Return (X, Y) of the center of cell containing provided text 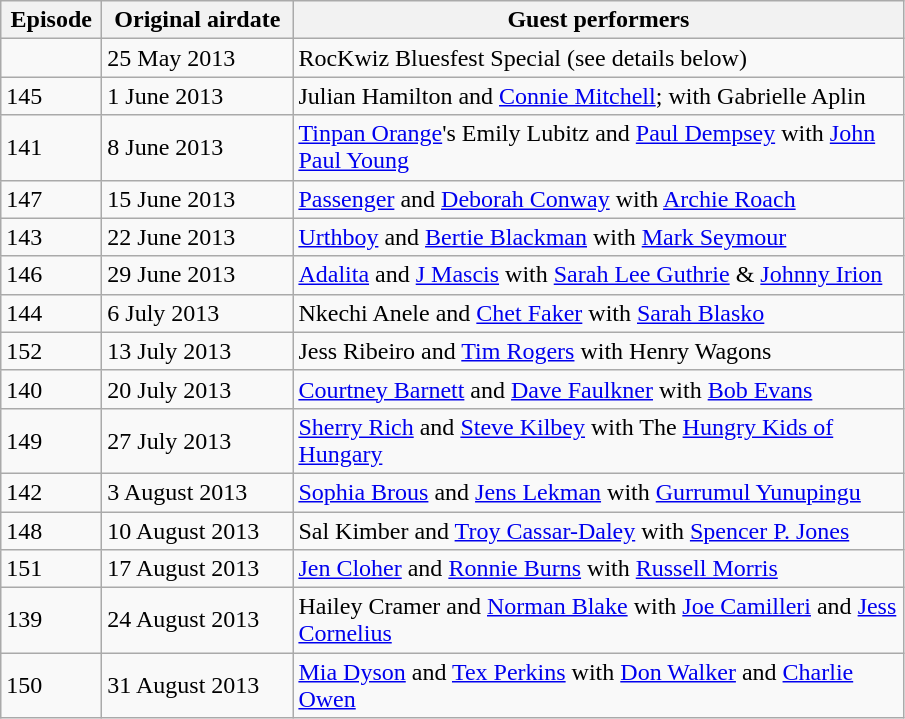
6 July 2013 (198, 313)
8 June 2013 (198, 148)
RocKwiz Bluesfest Special (see details below) (598, 58)
Sal Kimber and Troy Cassar-Daley with Spencer P. Jones (598, 531)
10 August 2013 (198, 531)
25 May 2013 (198, 58)
152 (52, 351)
15 June 2013 (198, 199)
Original airdate (198, 20)
Mia Dyson and Tex Perkins with Don Walker and Charlie Owen (598, 686)
Tinpan Orange's Emily Lubitz and Paul Dempsey with John Paul Young (598, 148)
20 July 2013 (198, 389)
13 July 2013 (198, 351)
Nkechi Anele and Chet Faker with Sarah Blasko (598, 313)
Hailey Cramer and Norman Blake with Joe Camilleri and Jess Cornelius (598, 620)
141 (52, 148)
17 August 2013 (198, 569)
Julian Hamilton and Connie Mitchell; with Gabrielle Aplin (598, 96)
Adalita and J Mascis with Sarah Lee Guthrie & Johnny Irion (598, 275)
Guest performers (598, 20)
147 (52, 199)
Passenger and Deborah Conway with Archie Roach (598, 199)
148 (52, 531)
140 (52, 389)
24 August 2013 (198, 620)
1 June 2013 (198, 96)
151 (52, 569)
145 (52, 96)
139 (52, 620)
144 (52, 313)
149 (52, 440)
27 July 2013 (198, 440)
3 August 2013 (198, 492)
22 June 2013 (198, 237)
143 (52, 237)
142 (52, 492)
Urthboy and Bertie Blackman with Mark Seymour (598, 237)
Sophia Brous and Jens Lekman with Gurrumul Yunupingu (598, 492)
Sherry Rich and Steve Kilbey with The Hungry Kids of Hungary (598, 440)
150 (52, 686)
Jen Cloher and Ronnie Burns with Russell Morris (598, 569)
Episode (52, 20)
29 June 2013 (198, 275)
Jess Ribeiro and Tim Rogers with Henry Wagons (598, 351)
Courtney Barnett and Dave Faulkner with Bob Evans (598, 389)
31 August 2013 (198, 686)
146 (52, 275)
